Extract the [X, Y] coordinate from the center of the cell holding the provided text.  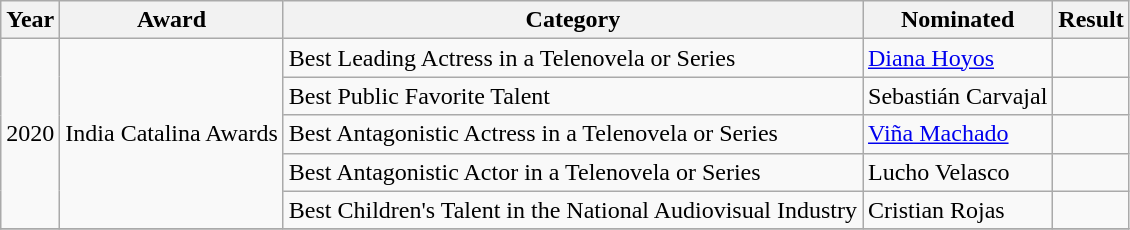
Result [1091, 20]
Best Antagonistic Actor in a Telenovela or Series [572, 172]
Viña Machado [957, 134]
Category [572, 20]
Diana Hoyos [957, 58]
Cristian Rojas [957, 210]
Year [30, 20]
2020 [30, 134]
Best Leading Actress in a Telenovela or Series [572, 58]
India Catalina Awards [172, 134]
Sebastián Carvajal [957, 96]
Best Antagonistic Actress in a Telenovela or Series [572, 134]
Best Public Favorite Talent [572, 96]
Best Children's Talent in the National Audiovisual Industry [572, 210]
Award [172, 20]
Lucho Velasco [957, 172]
Nominated [957, 20]
